Return [X, Y] of the center of cell containing provided text 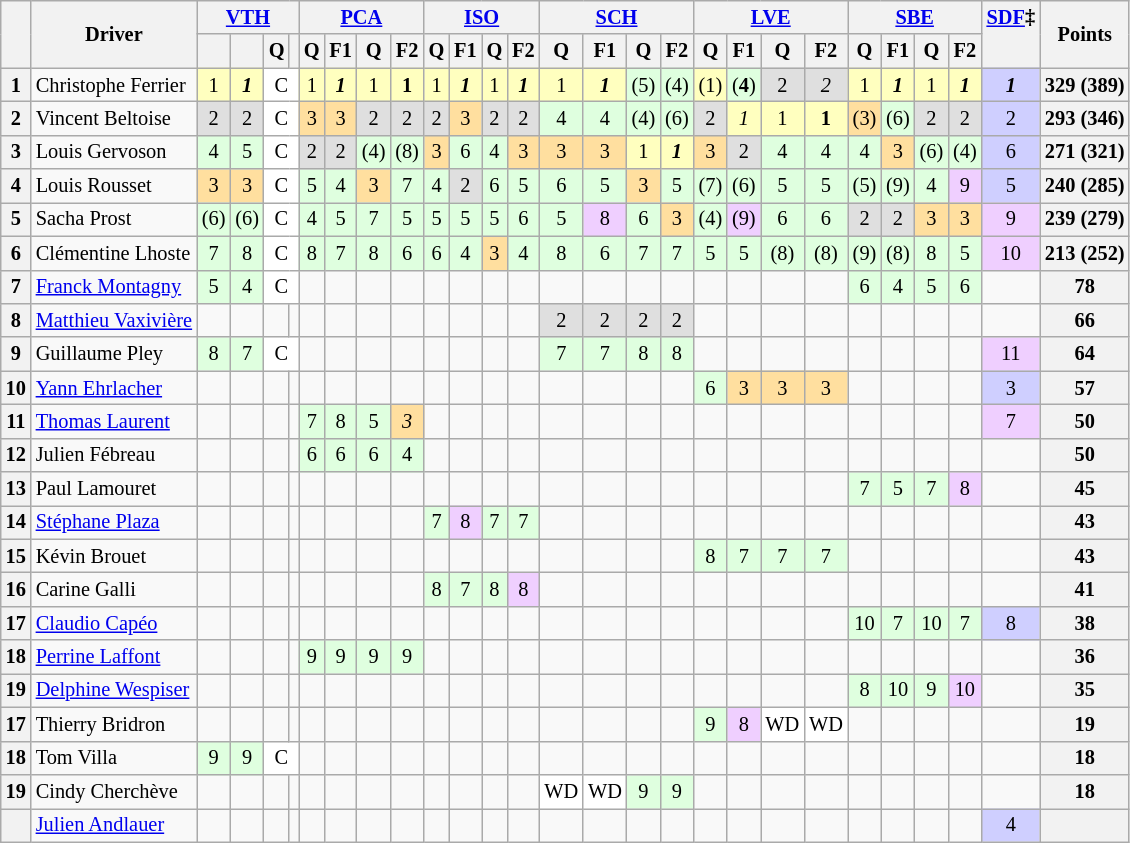
Julien Fébreau [114, 455]
271 (321) [1085, 152]
78 [1085, 287]
240 (285) [1085, 186]
Christophe Ferrier [114, 85]
Paul Lamouret [114, 489]
Louis Rousset [114, 186]
12 [16, 455]
Driver [114, 34]
329 (389) [1085, 85]
Matthieu Vaxivière [114, 320]
Delphine Wespiser [114, 690]
Sacha Prost [114, 219]
Cindy Cherchève [114, 791]
Kévin Brouet [114, 556]
Thierry Bridron [114, 724]
PCA [362, 17]
45 [1085, 489]
Franck Montagny [114, 287]
Carine Galli [114, 589]
Louis Gervoson [114, 152]
41 [1085, 589]
13 [16, 489]
Points [1085, 34]
LVE [771, 17]
Stéphane Plaza [114, 522]
64 [1085, 354]
36 [1085, 657]
213 (252) [1085, 253]
SBE [915, 17]
16 [16, 589]
ISO [482, 17]
293 (346) [1085, 118]
Thomas Laurent [114, 421]
(7) [710, 186]
57 [1085, 388]
Clémentine Lhoste [114, 253]
(3) [864, 118]
(1) [710, 85]
Yann Ehrlacher [114, 388]
Claudio Capéo [114, 623]
66 [1085, 320]
Tom Villa [114, 758]
38 [1085, 623]
Perrine Laffont [114, 657]
VTH [248, 17]
Vincent Beltoise [114, 118]
Guillaume Pley [114, 354]
SCH [616, 17]
239 (279) [1085, 219]
SDF‡ [1011, 34]
Julien Andlauer [114, 825]
35 [1085, 690]
15 [16, 556]
14 [16, 522]
